Provide the [X, Y] coordinate of the cell's center where the given text is located.  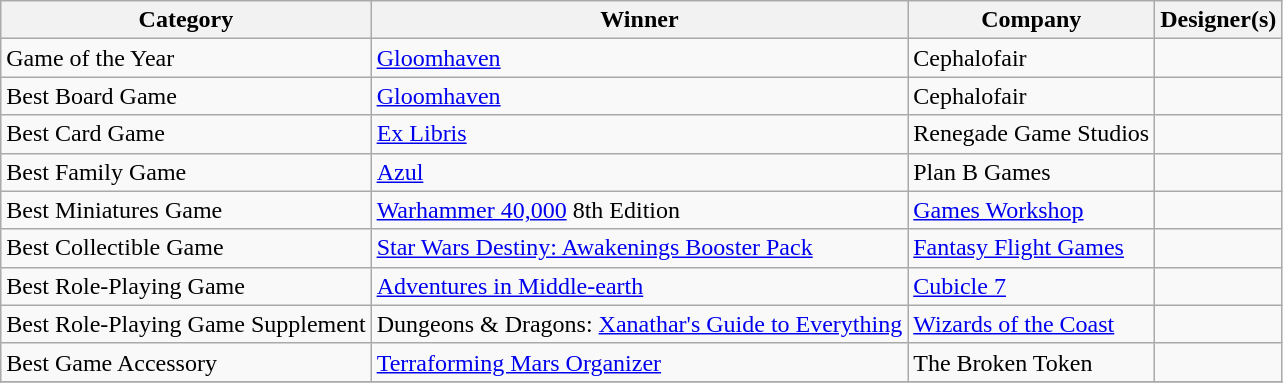
Best Game Accessory [186, 362]
Star Wars Destiny: Awakenings Booster Pack [640, 248]
Best Miniatures Game [186, 210]
Warhammer 40,000 8th Edition [640, 210]
Game of the Year [186, 58]
Best Role-Playing Game [186, 286]
Fantasy Flight Games [1032, 248]
Plan B Games [1032, 172]
Winner [640, 20]
Cubicle 7 [1032, 286]
The Broken Token [1032, 362]
Best Family Game [186, 172]
Terraforming Mars Organizer [640, 362]
Category [186, 20]
Renegade Game Studios [1032, 134]
Best Collectible Game [186, 248]
Adventures in Middle-earth [640, 286]
Best Board Game [186, 96]
Ex Libris [640, 134]
Azul [640, 172]
Best Role-Playing Game Supplement [186, 324]
Company [1032, 20]
Designer(s) [1218, 20]
Games Workshop [1032, 210]
Wizards of the Coast [1032, 324]
Dungeons & Dragons: Xanathar's Guide to Everything [640, 324]
Best Card Game [186, 134]
